Return [X, Y] of the center of cell containing provided text 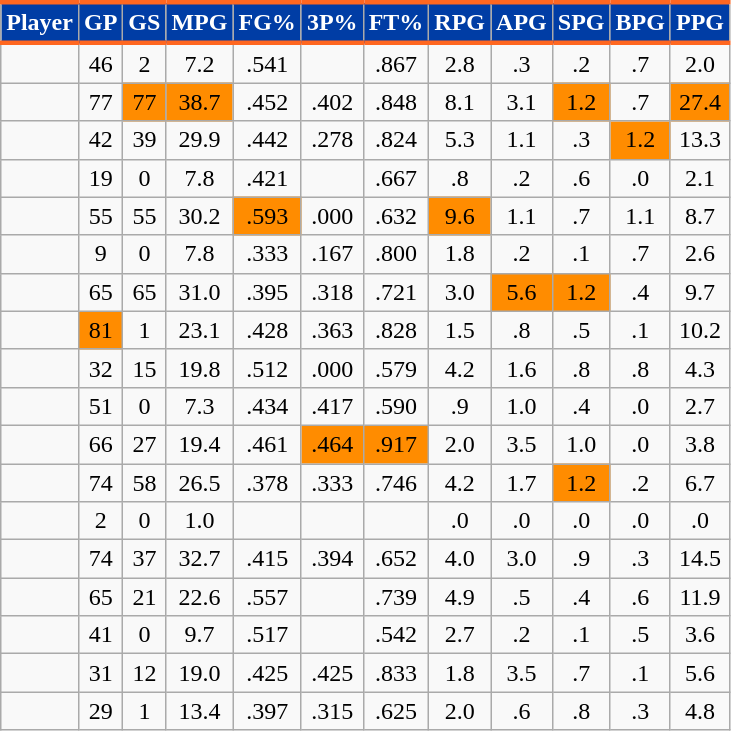
.667 [396, 178]
19.4 [200, 444]
6.7 [700, 483]
31 [100, 673]
22.6 [200, 597]
19.0 [200, 673]
.746 [396, 483]
19 [100, 178]
FG% [267, 22]
10.2 [700, 330]
9.6 [460, 216]
21 [144, 597]
14.5 [700, 559]
.442 [267, 140]
3.1 [522, 102]
.593 [267, 216]
.318 [332, 292]
.867 [396, 63]
.828 [396, 330]
3P% [332, 22]
9 [100, 254]
3.8 [700, 444]
.542 [396, 635]
.739 [396, 597]
4.0 [460, 559]
.824 [396, 140]
.402 [332, 102]
GP [100, 22]
4.8 [700, 711]
4.3 [700, 368]
30.2 [200, 216]
.415 [267, 559]
.434 [267, 406]
.833 [396, 673]
4.9 [460, 597]
7.3 [200, 406]
FT% [396, 22]
11.9 [700, 597]
26.5 [200, 483]
27.4 [700, 102]
51 [100, 406]
.917 [396, 444]
APG [522, 22]
.579 [396, 368]
.278 [332, 140]
.464 [332, 444]
2.8 [460, 63]
19.8 [200, 368]
41 [100, 635]
29.9 [200, 140]
Player [40, 22]
MPG [200, 22]
RPG [460, 22]
.590 [396, 406]
31.0 [200, 292]
2.6 [700, 254]
.421 [267, 178]
3.6 [700, 635]
.625 [396, 711]
.417 [332, 406]
.395 [267, 292]
.428 [267, 330]
1.5 [460, 330]
GS [144, 22]
.652 [396, 559]
12 [144, 673]
27 [144, 444]
37 [144, 559]
1.6 [522, 368]
1.7 [522, 483]
.800 [396, 254]
13.3 [700, 140]
.461 [267, 444]
.541 [267, 63]
23.1 [200, 330]
.557 [267, 597]
.394 [332, 559]
13.4 [200, 711]
.315 [332, 711]
66 [100, 444]
29 [100, 711]
.378 [267, 483]
38.7 [200, 102]
32 [100, 368]
7.2 [200, 63]
46 [100, 63]
.167 [332, 254]
8.7 [700, 216]
8.1 [460, 102]
SPG [581, 22]
15 [144, 368]
81 [100, 330]
.632 [396, 216]
2.1 [700, 178]
58 [144, 483]
39 [144, 140]
.512 [267, 368]
.397 [267, 711]
42 [100, 140]
.517 [267, 635]
.721 [396, 292]
.452 [267, 102]
.363 [332, 330]
.848 [396, 102]
PPG [700, 22]
32.7 [200, 559]
5.3 [460, 140]
BPG [640, 22]
